Search for the cell housing the specified text and yield its (x, y) center coordinate. 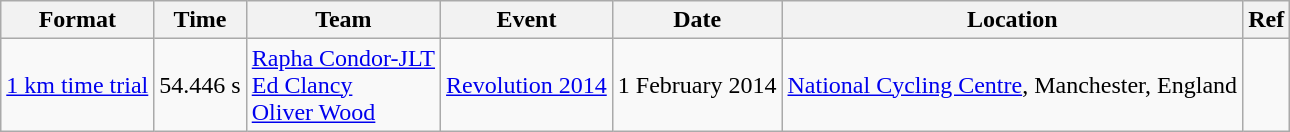
Event (527, 20)
54.446 s (200, 85)
Ref (1266, 20)
Location (1012, 20)
Time (200, 20)
National Cycling Centre, Manchester, England (1012, 85)
1 km time trial (78, 85)
Revolution 2014 (527, 85)
Date (697, 20)
Team (343, 20)
1 February 2014 (697, 85)
Rapha Condor-JLT Ed ClancyOliver Wood (343, 85)
Format (78, 20)
